For the text-containing cell, return its midpoint in (X, Y) coordinate format. 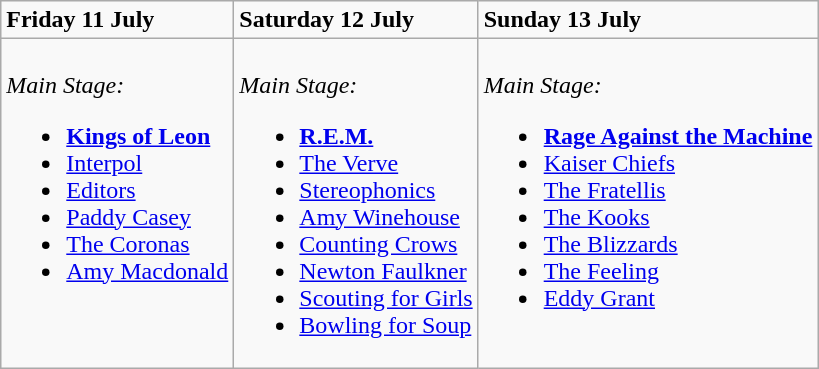
Main Stage:R.E.M.The VerveStereophonicsAmy WinehouseCounting CrowsNewton FaulknerScouting for GirlsBowling for Soup (356, 204)
Friday 11 July (118, 20)
Saturday 12 July (356, 20)
Main Stage:Rage Against the MachineKaiser ChiefsThe FratellisThe KooksThe BlizzardsThe FeelingEddy Grant (648, 204)
Sunday 13 July (648, 20)
Main Stage:Kings of LeonInterpolEditorsPaddy CaseyThe CoronasAmy Macdonald (118, 204)
